Determine the (X, Y) coordinate at the center of the cell enclosing the given text.  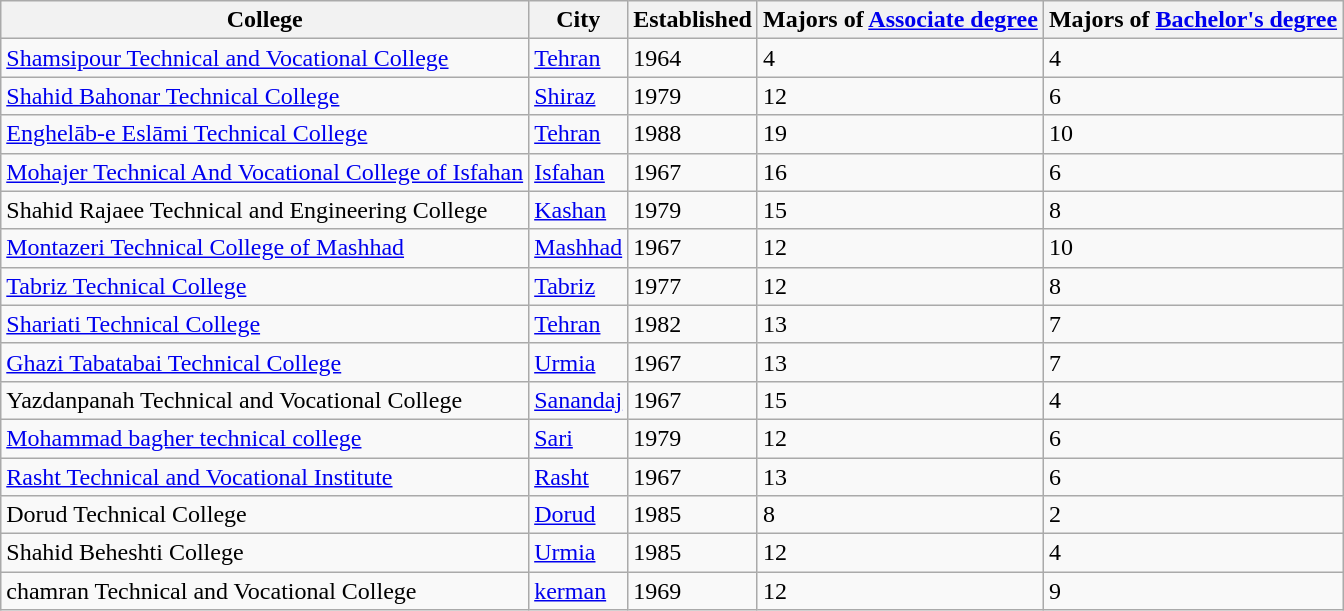
19 (900, 134)
Mohajer Technical And Vocational College of Isfahan (265, 172)
Rasht Technical and Vocational Institute (265, 477)
1988 (693, 134)
Tabriz (578, 286)
Ghazi Tabatabai Technical College (265, 362)
2 (1192, 515)
Yazdanpanah Technical and Vocational College (265, 400)
Montazeri Technical College of Mashhad (265, 248)
Majors of Associate degree (900, 20)
College (265, 20)
16 (900, 172)
Tabriz Technical College (265, 286)
chamran Technical and Vocational College (265, 591)
1977 (693, 286)
Mashhad (578, 248)
Established (693, 20)
Shahid Beheshti College (265, 553)
Kashan (578, 210)
Isfahan (578, 172)
Dorud Technical College (265, 515)
Shahid Rajaee Technical and Engineering College (265, 210)
1964 (693, 58)
Mohammad bagher technical college (265, 438)
City (578, 20)
Sari (578, 438)
1982 (693, 324)
Dorud (578, 515)
1969 (693, 591)
9 (1192, 591)
Rasht (578, 477)
Shiraz (578, 96)
Shamsipour Technical and Vocational College (265, 58)
Shahid Bahonar Technical College (265, 96)
Majors of Bachelor's degree (1192, 20)
Sanandaj (578, 400)
Shariati Technical College (265, 324)
Enghelāb-e Eslāmi Technical College (265, 134)
kerman (578, 591)
